Scan for the cell matching the given text and deliver its (x, y) coordinate at center. 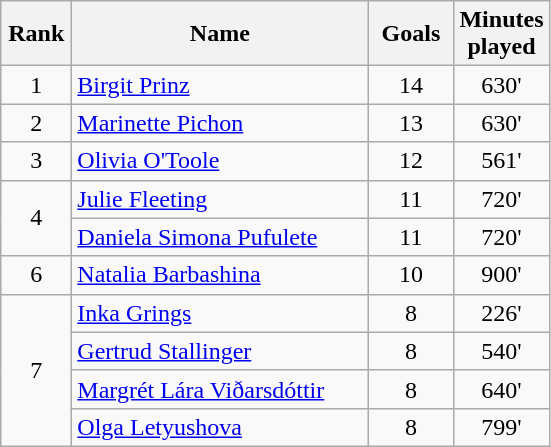
226' (502, 313)
Birgit Prinz (220, 85)
1 (36, 85)
Margrét Lára Viðarsdóttir (220, 389)
Daniela Simona Pufulete (220, 237)
Rank (36, 34)
Inka Grings (220, 313)
3 (36, 161)
7 (36, 370)
2 (36, 123)
6 (36, 275)
10 (411, 275)
Name (220, 34)
Marinette Pichon (220, 123)
900' (502, 275)
Olga Letyushova (220, 427)
540' (502, 351)
14 (411, 85)
Natalia Barbashina (220, 275)
12 (411, 161)
13 (411, 123)
Olivia O'Toole (220, 161)
640' (502, 389)
Julie Fleeting (220, 199)
561' (502, 161)
Minutes played (502, 34)
799' (502, 427)
Goals (411, 34)
4 (36, 218)
Gertrud Stallinger (220, 351)
